Identify which cell holds the provided text, then report its [X, Y] central coordinate. 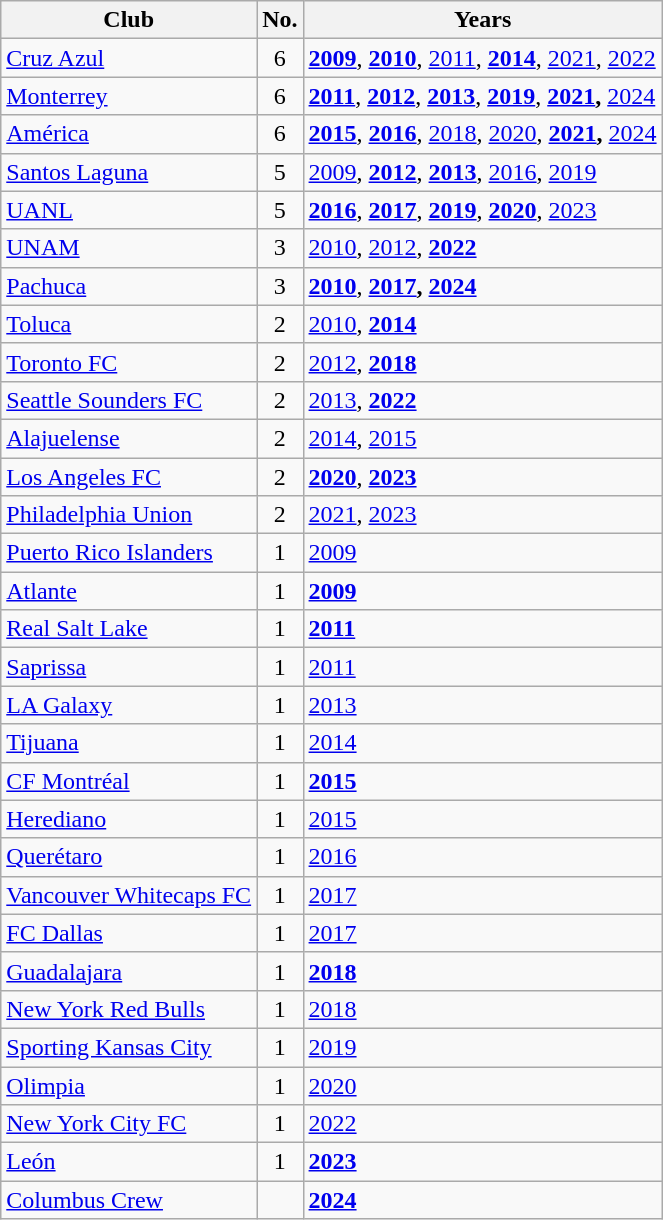
Vancouver Whitecaps FC [129, 895]
2010, 2014 [482, 324]
Real Salt Lake [129, 629]
Guadalajara [129, 971]
Years [482, 20]
Pachuca [129, 286]
2012, 2018 [482, 362]
América [129, 134]
Olimpia [129, 1085]
Columbus Crew [129, 1200]
Monterrey [129, 96]
Sporting Kansas City [129, 1047]
2020, 2023 [482, 477]
2010, 2012, 2022 [482, 248]
No. [280, 20]
2009, 2012, 2013, 2016, 2019 [482, 172]
Atlante [129, 591]
Cruz Azul [129, 58]
2015, 2016, 2018, 2020, 2021, 2024 [482, 134]
Alajuelense [129, 438]
Toluca [129, 324]
Toronto FC [129, 362]
León [129, 1162]
2013 [482, 705]
Santos Laguna [129, 172]
Seattle Sounders FC [129, 400]
Philadelphia Union [129, 515]
CF Montréal [129, 781]
2009, 2010, 2011, 2014, 2021, 2022 [482, 58]
2019 [482, 1047]
2014 [482, 743]
2014, 2015 [482, 438]
Tijuana [129, 743]
2024 [482, 1200]
New York City FC [129, 1124]
Saprissa [129, 667]
2013, 2022 [482, 400]
2011, 2012, 2013, 2019, 2021, 2024 [482, 96]
Herediano [129, 819]
2016 [482, 857]
2023 [482, 1162]
2010, 2017, 2024 [482, 286]
Club [129, 20]
UANL [129, 210]
Querétaro [129, 857]
Puerto Rico Islanders [129, 553]
UNAM [129, 248]
2020 [482, 1085]
2022 [482, 1124]
2016, 2017, 2019, 2020, 2023 [482, 210]
FC Dallas [129, 933]
2021, 2023 [482, 515]
Los Angeles FC [129, 477]
New York Red Bulls [129, 1009]
LA Galaxy [129, 705]
